Find where the given text appears and provide that cell's center as [x, y] coordinate. 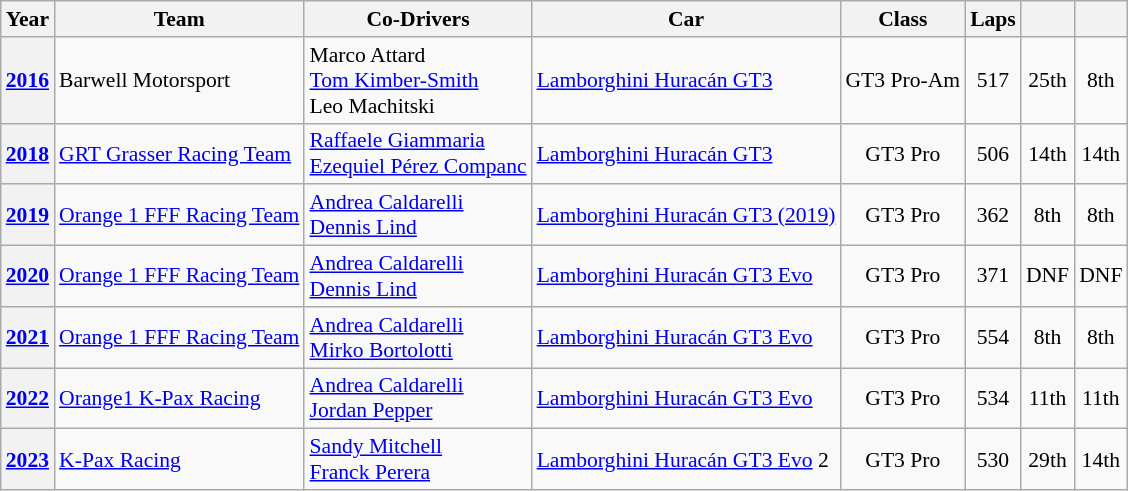
554 [993, 338]
506 [993, 154]
Laps [993, 19]
2021 [28, 338]
2016 [28, 80]
534 [993, 398]
Raffaele Giammaria Ezequiel Pérez Companc [418, 154]
Team [179, 19]
Orange1 K-Pax Racing [179, 398]
K-Pax Racing [179, 460]
2022 [28, 398]
371 [993, 276]
2019 [28, 216]
Lamborghini Huracán GT3 (2019) [686, 216]
GT3 Pro-Am [902, 80]
362 [993, 216]
2020 [28, 276]
530 [993, 460]
Class [902, 19]
Sandy Mitchell Franck Perera [418, 460]
Lamborghini Huracán GT3 Evo 2 [686, 460]
25th [1048, 80]
Andrea Caldarelli Mirko Bortolotti [418, 338]
Co-Drivers [418, 19]
Andrea Caldarelli Jordan Pepper [418, 398]
517 [993, 80]
Marco Attard Tom Kimber-Smith Leo Machitski [418, 80]
29th [1048, 460]
2018 [28, 154]
Car [686, 19]
Year [28, 19]
Barwell Motorsport [179, 80]
GRT Grasser Racing Team [179, 154]
2023 [28, 460]
